Identify which cell holds the provided text, then report its (x, y) central coordinate. 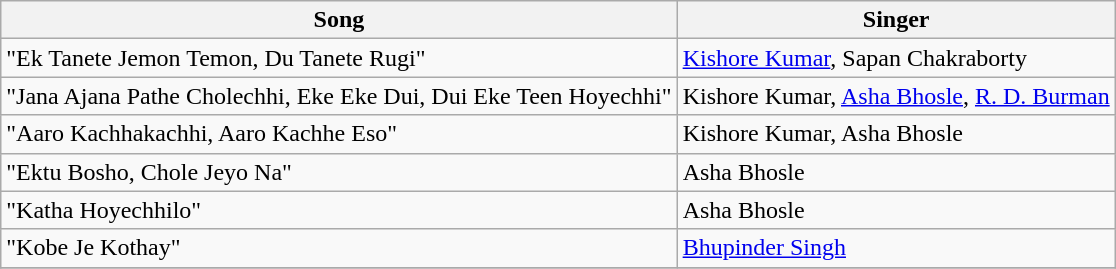
"Aaro Kachhakachhi, Aaro Kachhe Eso" (339, 134)
"Katha Hoyechhilo" (339, 210)
Song (339, 20)
Singer (896, 20)
Bhupinder Singh (896, 248)
"Ektu Bosho, Chole Jeyo Na" (339, 172)
Kishore Kumar, Sapan Chakraborty (896, 58)
"Jana Ajana Pathe Cholechhi, Eke Eke Dui, Dui Eke Teen Hoyechhi" (339, 96)
"Kobe Je Kothay" (339, 248)
"Ek Tanete Jemon Temon, Du Tanete Rugi" (339, 58)
Kishore Kumar, Asha Bhosle (896, 134)
Kishore Kumar, Asha Bhosle, R. D. Burman (896, 96)
